Locate the cell with the specified text and output its [X, Y] center coordinate. 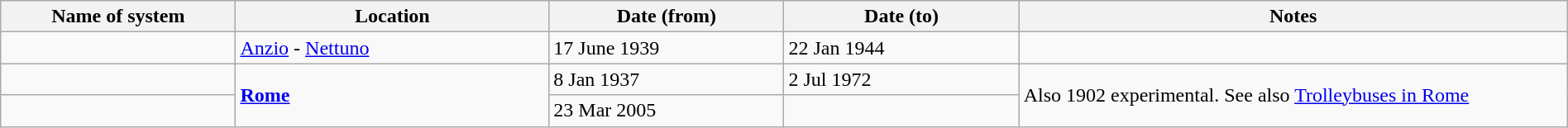
22 Jan 1944 [901, 48]
17 June 1939 [667, 48]
Location [392, 17]
Notes [1293, 17]
Date (to) [901, 17]
Anzio - Nettuno [392, 48]
2 Jul 1972 [901, 79]
8 Jan 1937 [667, 79]
23 Mar 2005 [667, 111]
Date (from) [667, 17]
Rome [392, 95]
Also 1902 experimental. See also Trolleybuses in Rome [1293, 95]
Name of system [118, 17]
